Pinpoint the cell where the given text exists, returning its [X, Y] midpoint coordinate. 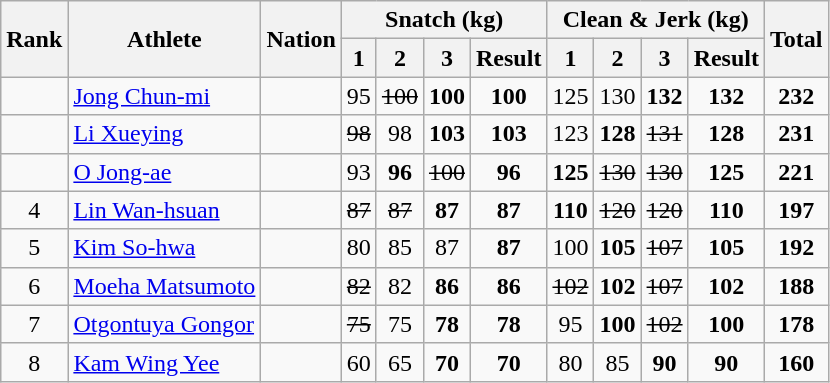
221 [797, 172]
5 [34, 248]
Nation [301, 39]
123 [570, 134]
6 [34, 286]
188 [797, 286]
Li Xueying [164, 134]
Kam Wing Yee [164, 362]
Clean & Jerk (kg) [656, 20]
Moeha Matsumoto [164, 286]
Lin Wan-hsuan [164, 210]
Jong Chun-mi [164, 96]
178 [797, 324]
Rank [34, 39]
65 [400, 362]
160 [797, 362]
Otgontuya Gongor [164, 324]
8 [34, 362]
93 [358, 172]
Athlete [164, 39]
4 [34, 210]
O Jong-ae [164, 172]
197 [797, 210]
192 [797, 248]
231 [797, 134]
7 [34, 324]
131 [664, 134]
232 [797, 96]
Total [797, 39]
Snatch (kg) [444, 20]
Kim So-hwa [164, 248]
60 [358, 362]
